Return [X, Y] of the center of cell containing provided text 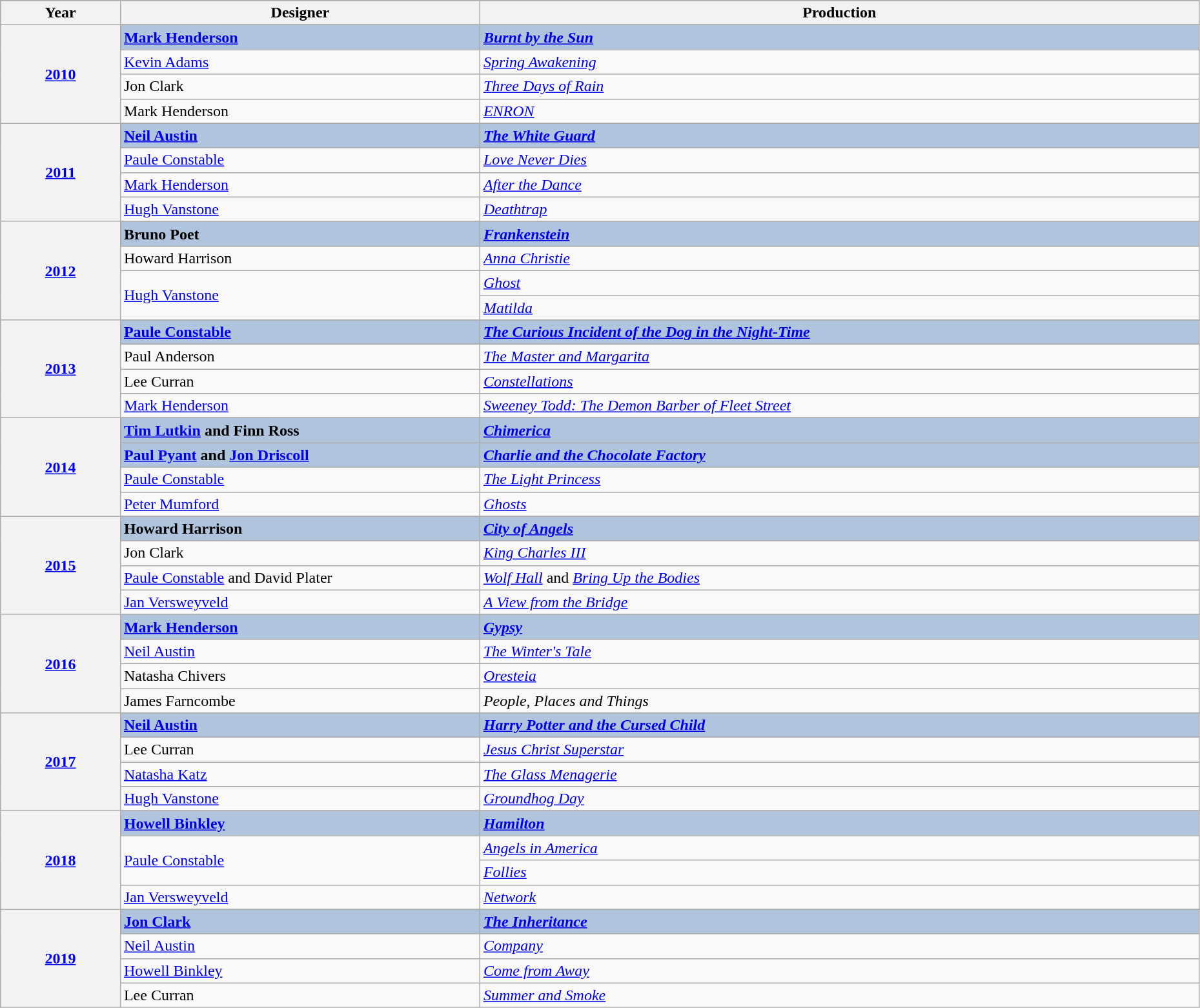
Come from Away [839, 971]
The Inheritance [839, 922]
King Charles III [839, 553]
Kevin Adams [300, 62]
2012 [61, 270]
Love Never Dies [839, 160]
2011 [61, 172]
Bruno Poet [300, 234]
Oresteia [839, 676]
Angels in America [839, 848]
Tim Lutkin and Finn Ross [300, 430]
ENRON [839, 111]
Natasha Chivers [300, 676]
Follies [839, 872]
After the Dance [839, 185]
The Winter's Tale [839, 651]
The Master and Margarita [839, 357]
2019 [61, 958]
The Light Princess [839, 479]
2010 [61, 74]
Three Days of Rain [839, 86]
The Glass Menagerie [839, 774]
Constellations [839, 381]
The White Guard [839, 136]
Ghost [839, 283]
Charlie and the Chocolate Factory [839, 455]
Company [839, 946]
City of Angels [839, 529]
Designer [300, 13]
Deathtrap [839, 209]
A View from the Bridge [839, 602]
Peter Mumford [300, 504]
Harry Potter and the Cursed Child [839, 725]
Summer and Smoke [839, 995]
Network [839, 897]
Production [839, 13]
James Farncombe [300, 700]
Hamilton [839, 823]
Sweeney Todd: The Demon Barber of Fleet Street [839, 406]
Burnt by the Sun [839, 37]
Matilda [839, 308]
2018 [61, 860]
Paule Constable and David Plater [300, 578]
Natasha Katz [300, 774]
Frankenstein [839, 234]
Paul Anderson [300, 357]
2015 [61, 565]
Groundhog Day [839, 799]
2013 [61, 369]
2017 [61, 762]
2016 [61, 663]
Year [61, 13]
2014 [61, 467]
Anna Christie [839, 258]
Jesus Christ Superstar [839, 750]
Wolf Hall and Bring Up the Bodies [839, 578]
Ghosts [839, 504]
People, Places and Things [839, 700]
Paul Pyant and Jon Driscoll [300, 455]
Gypsy [839, 627]
The Curious Incident of the Dog in the Night-Time [839, 332]
Spring Awakening [839, 62]
Chimerica [839, 430]
